Detect which cell encompasses the target text, then output its (x, y) center coordinate. 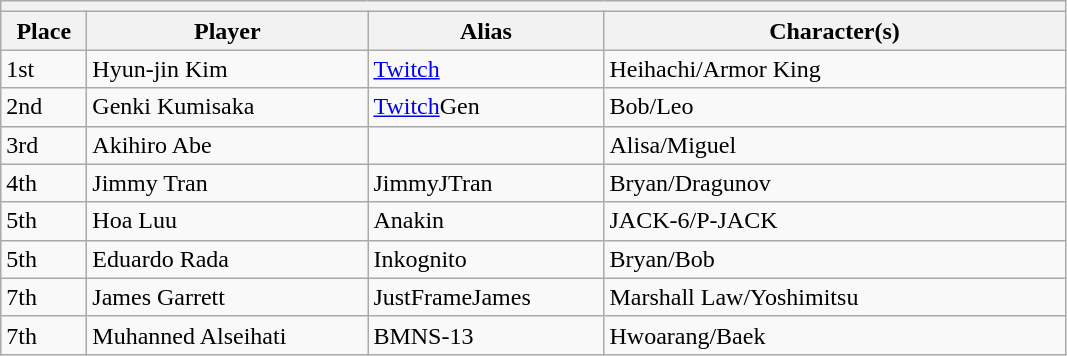
Heihachi/Armor King (834, 69)
1st (44, 69)
Inkognito (486, 259)
Akihiro Abe (228, 145)
Alias (486, 31)
Muhanned Alseihati (228, 335)
JimmyJTran (486, 183)
Place (44, 31)
Anakin (486, 221)
Hwoarang/Baek (834, 335)
TwitchGen (486, 107)
Bryan/Dragunov (834, 183)
Alisa/Miguel (834, 145)
Eduardo Rada (228, 259)
JACK-6/P-JACK (834, 221)
Genki Kumisaka (228, 107)
JustFrameJames (486, 297)
Bob/Leo (834, 107)
Bryan/Bob (834, 259)
2nd (44, 107)
Twitch (486, 69)
Hyun-jin Kim (228, 69)
4th (44, 183)
Marshall Law/Yoshimitsu (834, 297)
James Garrett (228, 297)
Character(s) (834, 31)
Hoa Luu (228, 221)
Jimmy Tran (228, 183)
Player (228, 31)
BMNS-13 (486, 335)
3rd (44, 145)
